Find where the given text appears and provide that cell's center as [X, Y] coordinate. 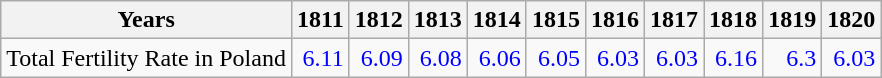
1813 [438, 20]
6.16 [734, 58]
Total Fertility Rate in Poland [146, 58]
1817 [674, 20]
1812 [378, 20]
6.05 [556, 58]
1816 [614, 20]
Years [146, 20]
1818 [734, 20]
6.11 [320, 58]
1819 [792, 20]
1820 [852, 20]
6.06 [496, 58]
6.3 [792, 58]
1814 [496, 20]
1811 [320, 20]
6.08 [438, 58]
1815 [556, 20]
6.09 [378, 58]
